Scan for the cell matching the given text and deliver its (x, y) coordinate at center. 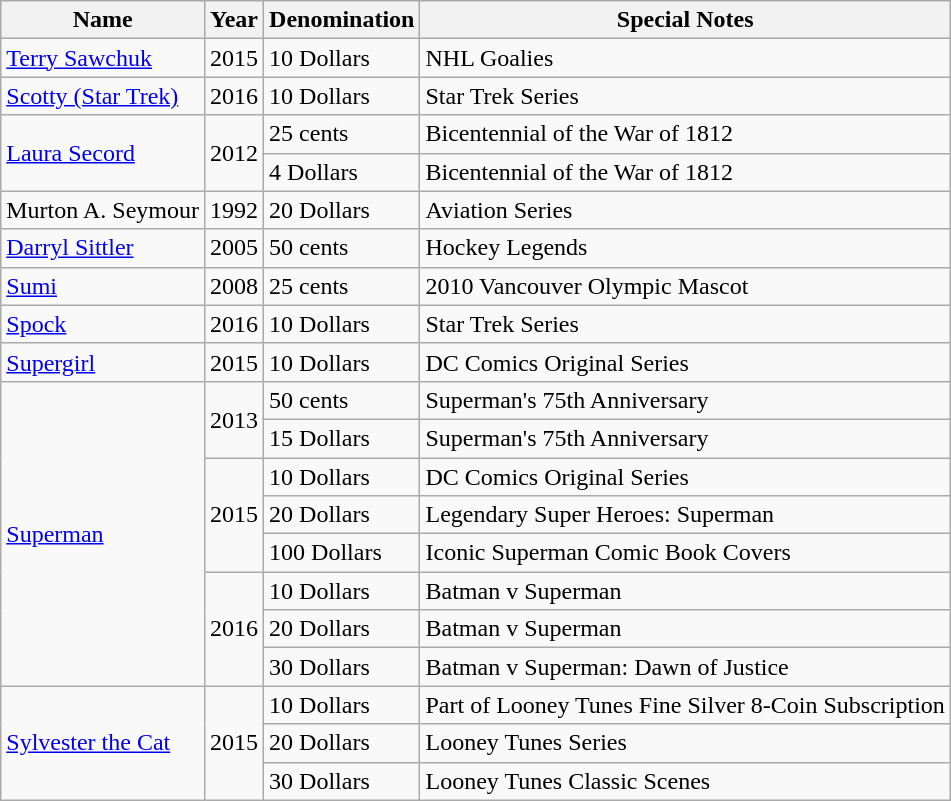
Looney Tunes Series (685, 743)
Supergirl (103, 362)
2005 (234, 248)
100 Dollars (342, 553)
Sumi (103, 286)
2013 (234, 419)
Sylvester the Cat (103, 743)
Year (234, 20)
Terry Sawchuk (103, 58)
Special Notes (685, 20)
Looney Tunes Classic Scenes (685, 781)
4 Dollars (342, 172)
2010 Vancouver Olympic Mascot (685, 286)
Murton A. Seymour (103, 210)
2008 (234, 286)
NHL Goalies (685, 58)
Legendary Super Heroes: Superman (685, 515)
Iconic Superman Comic Book Covers (685, 553)
Name (103, 20)
Darryl Sittler (103, 248)
Scotty (Star Trek) (103, 96)
Denomination (342, 20)
2012 (234, 153)
Aviation Series (685, 210)
1992 (234, 210)
Hockey Legends (685, 248)
Superman (103, 533)
Batman v Superman: Dawn of Justice (685, 667)
Spock (103, 324)
Laura Secord (103, 153)
Part of Looney Tunes Fine Silver 8-Coin Subscription (685, 705)
15 Dollars (342, 438)
